Return [x, y] of the center of cell containing provided text 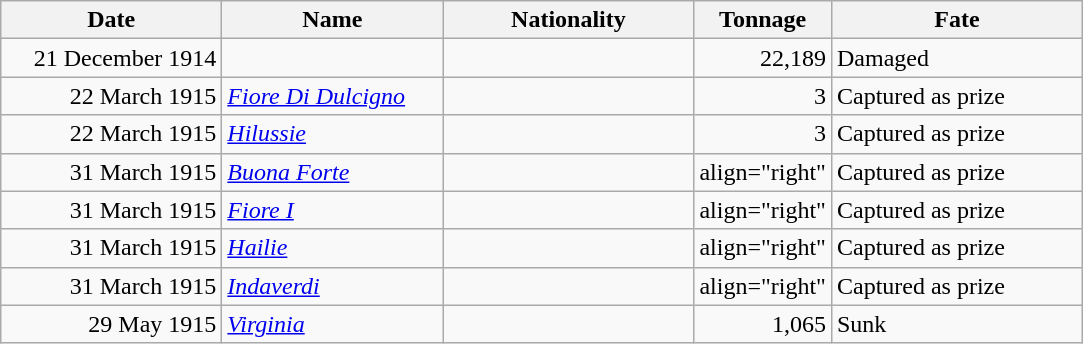
22,189 [763, 58]
Nationality [568, 20]
Hailie [332, 248]
Virginia [332, 324]
Fate [956, 20]
21 December 1914 [112, 58]
29 May 1915 [112, 324]
Hilussie [332, 134]
Indaverdi [332, 286]
Name [332, 20]
Fiore I [332, 210]
Sunk [956, 324]
Damaged [956, 58]
Buona Forte [332, 172]
Fiore Di Dulcigno [332, 96]
Date [112, 20]
Tonnage [763, 20]
1,065 [763, 324]
